Identify which cell holds the provided text, then report its [x, y] central coordinate. 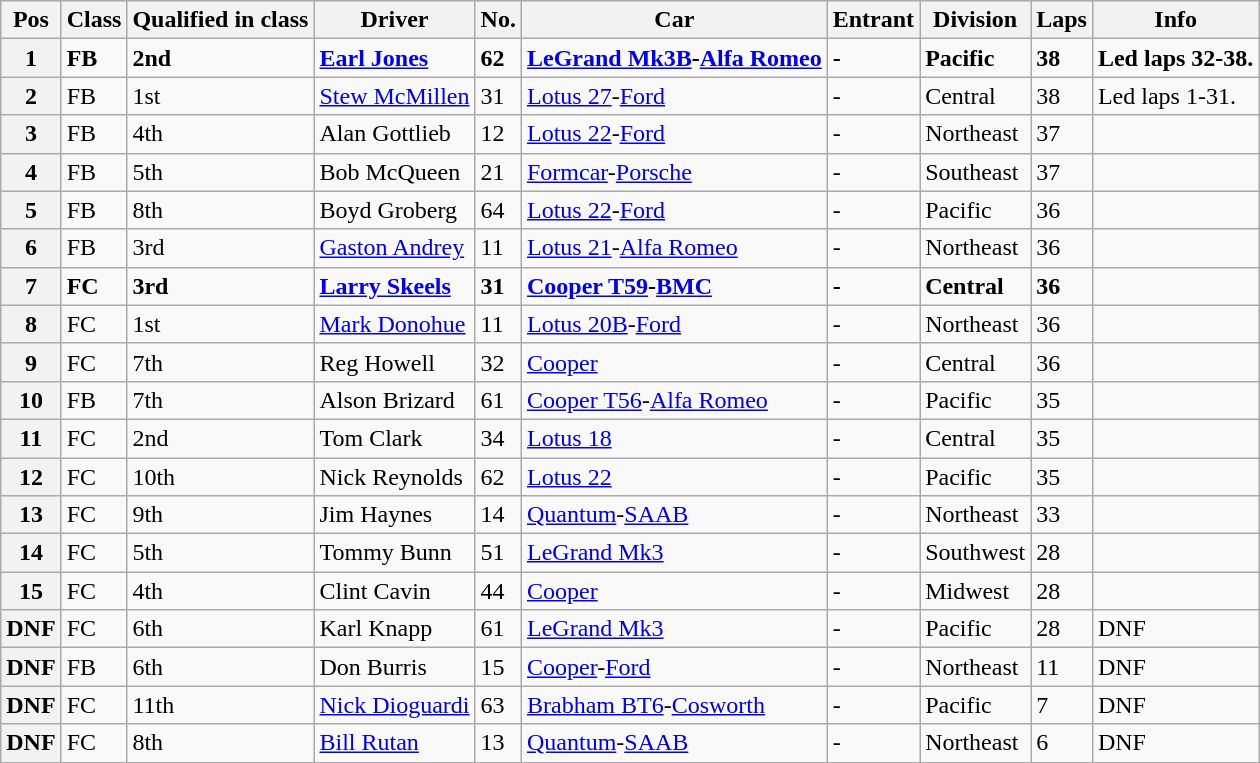
8 [31, 324]
10 [31, 400]
Clint Cavin [394, 591]
Info [1175, 20]
2 [31, 96]
Larry Skeels [394, 286]
Karl Knapp [394, 629]
Gaston Andrey [394, 248]
5 [31, 210]
Lotus 20B-Ford [674, 324]
64 [498, 210]
Southwest [976, 553]
Southeast [976, 172]
Nick Dioguardi [394, 705]
Jim Haynes [394, 515]
44 [498, 591]
Cooper-Ford [674, 667]
Mark Donohue [394, 324]
33 [1062, 515]
Alson Brizard [394, 400]
9 [31, 362]
Brabham BT6-Cosworth [674, 705]
Alan Gottlieb [394, 134]
Led laps 1-31. [1175, 96]
Qualified in class [220, 20]
Boyd Groberg [394, 210]
No. [498, 20]
Lotus 22 [674, 477]
1 [31, 58]
LeGrand Mk3B-Alfa Romeo [674, 58]
Lotus 27-Ford [674, 96]
Laps [1062, 20]
Don Burris [394, 667]
Reg Howell [394, 362]
Class [94, 20]
Lotus 18 [674, 438]
63 [498, 705]
Tom Clark [394, 438]
34 [498, 438]
Bob McQueen [394, 172]
Earl Jones [394, 58]
Bill Rutan [394, 743]
4 [31, 172]
11th [220, 705]
9th [220, 515]
Midwest [976, 591]
Formcar-Porsche [674, 172]
Pos [31, 20]
21 [498, 172]
Driver [394, 20]
Tommy Bunn [394, 553]
Entrant [873, 20]
Cooper T56-Alfa Romeo [674, 400]
Car [674, 20]
Nick Reynolds [394, 477]
10th [220, 477]
51 [498, 553]
Led laps 32-38. [1175, 58]
3 [31, 134]
Cooper T59-BMC [674, 286]
32 [498, 362]
Stew McMillen [394, 96]
Division [976, 20]
Lotus 21-Alfa Romeo [674, 248]
